Locate the cell with the specified text and output its (x, y) center coordinate. 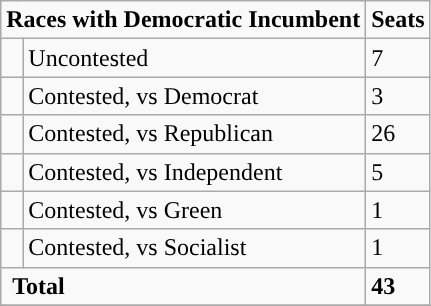
Contested, vs Socialist (194, 248)
Races with Democratic Incumbent (184, 20)
Contested, vs Democrat (194, 96)
Contested, vs Republican (194, 134)
Contested, vs Green (194, 210)
5 (398, 172)
3 (398, 96)
Total (184, 286)
7 (398, 58)
43 (398, 286)
Uncontested (194, 58)
Contested, vs Independent (194, 172)
Seats (398, 20)
26 (398, 134)
